Return (X, Y) of the center of cell containing provided text 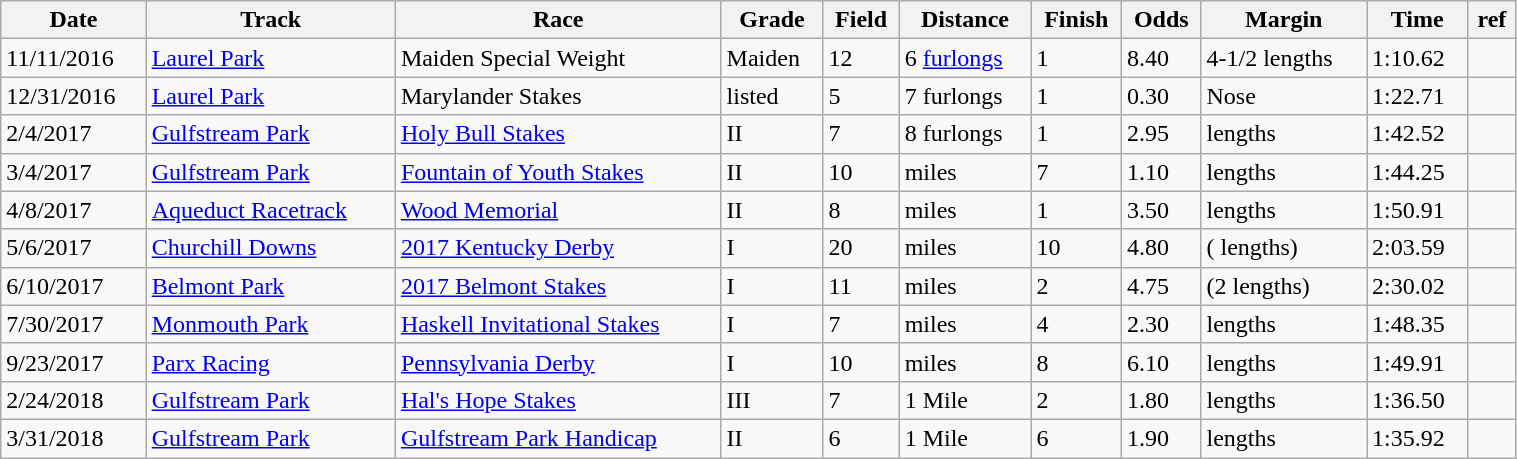
Gulfstream Park Handicap (558, 438)
2017 Kentucky Derby (558, 248)
1:49.91 (1418, 362)
2017 Belmont Stakes (558, 286)
Belmont Park (270, 286)
8.40 (1162, 58)
20 (861, 248)
5/6/2017 (74, 248)
4.80 (1162, 248)
2.95 (1162, 134)
9/23/2017 (74, 362)
2/4/2017 (74, 134)
Distance (965, 20)
4 (1076, 324)
8 furlongs (965, 134)
Marylander Stakes (558, 96)
3/4/2017 (74, 172)
Track (270, 20)
1:44.25 (1418, 172)
11/11/2016 (74, 58)
listed (772, 96)
6.10 (1162, 362)
1:42.52 (1418, 134)
3/31/2018 (74, 438)
3.50 (1162, 210)
Haskell Invitational Stakes (558, 324)
1:35.92 (1418, 438)
0.30 (1162, 96)
2:03.59 (1418, 248)
4.75 (1162, 286)
(2 lengths) (1284, 286)
Aqueduct Racetrack (270, 210)
7/30/2017 (74, 324)
1.90 (1162, 438)
2.30 (1162, 324)
12/31/2016 (74, 96)
4/8/2017 (74, 210)
III (772, 400)
2:30.02 (1418, 286)
( lengths) (1284, 248)
Fountain of Youth Stakes (558, 172)
1:36.50 (1418, 400)
11 (861, 286)
Date (74, 20)
Field (861, 20)
1:50.91 (1418, 210)
Margin (1284, 20)
Hal's Hope Stakes (558, 400)
Maiden (772, 58)
Churchill Downs (270, 248)
1:22.71 (1418, 96)
7 furlongs (965, 96)
ref (1492, 20)
Maiden Special Weight (558, 58)
Race (558, 20)
1.80 (1162, 400)
Nose (1284, 96)
1.10 (1162, 172)
5 (861, 96)
Parx Racing (270, 362)
Time (1418, 20)
4-1/2 lengths (1284, 58)
Holy Bull Stakes (558, 134)
1:10.62 (1418, 58)
6 furlongs (965, 58)
1:48.35 (1418, 324)
Wood Memorial (558, 210)
6/10/2017 (74, 286)
12 (861, 58)
Odds (1162, 20)
Pennsylvania Derby (558, 362)
Finish (1076, 20)
2/24/2018 (74, 400)
Grade (772, 20)
Monmouth Park (270, 324)
